Pinpoint the cell where the given text exists, returning its [x, y] midpoint coordinate. 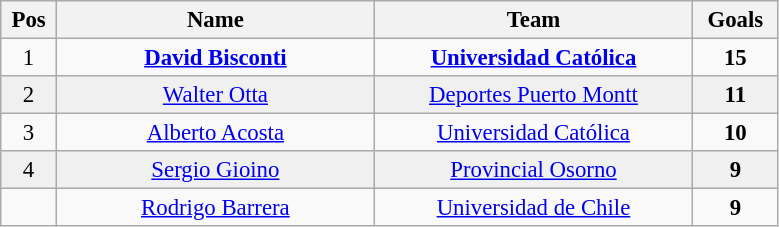
David Bisconti [215, 58]
11 [736, 95]
Pos [29, 20]
15 [736, 58]
Universidad de Chile [533, 208]
1 [29, 58]
Alberto Acosta [215, 133]
Rodrigo Barrera [215, 208]
Sergio Gioino [215, 170]
4 [29, 170]
3 [29, 133]
Walter Otta [215, 95]
Team [533, 20]
Provincial Osorno [533, 170]
Deportes Puerto Montt [533, 95]
Name [215, 20]
10 [736, 133]
2 [29, 95]
Goals [736, 20]
